From the cell containing the given text, extract its center point as (x, y) coordinate. 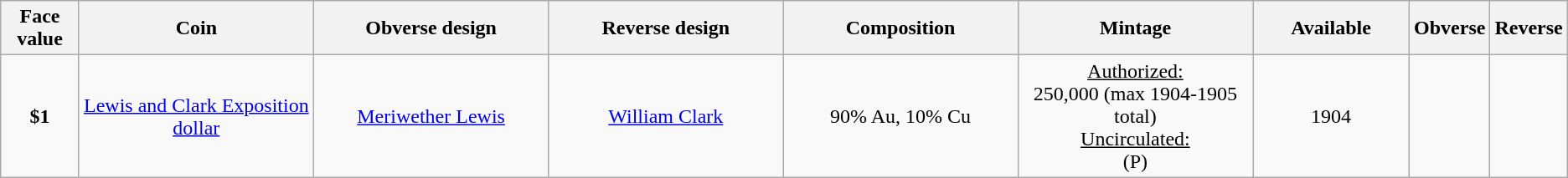
Lewis and Clark Exposition dollar (196, 116)
$1 (40, 116)
Reverse (1529, 28)
1904 (1332, 116)
Meriwether Lewis (431, 116)
Obverse design (431, 28)
Authorized:250,000 (max 1904-1905 total)Uncirculated: (P) (1135, 116)
Available (1332, 28)
Composition (900, 28)
Reverse design (666, 28)
Coin (196, 28)
Obverse (1450, 28)
Face value (40, 28)
William Clark (666, 116)
Mintage (1135, 28)
90% Au, 10% Cu (900, 116)
